Locate the cell with the specified text and output its [X, Y] center coordinate. 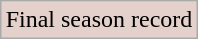
Final season record [99, 20]
